Output the (X, Y) coordinate of the center of the cell containing the given text.  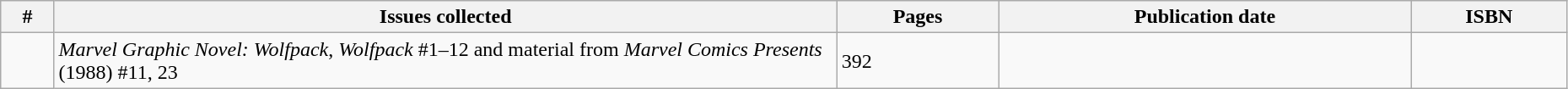
392 (918, 61)
Pages (918, 17)
Publication date (1205, 17)
# (27, 17)
ISBN (1489, 17)
Marvel Graphic Novel: Wolfpack, Wolfpack #1–12 and material from Marvel Comics Presents (1988) #11, 23 (445, 61)
Issues collected (445, 17)
